Pinpoint the cell where the given text exists, returning its [x, y] midpoint coordinate. 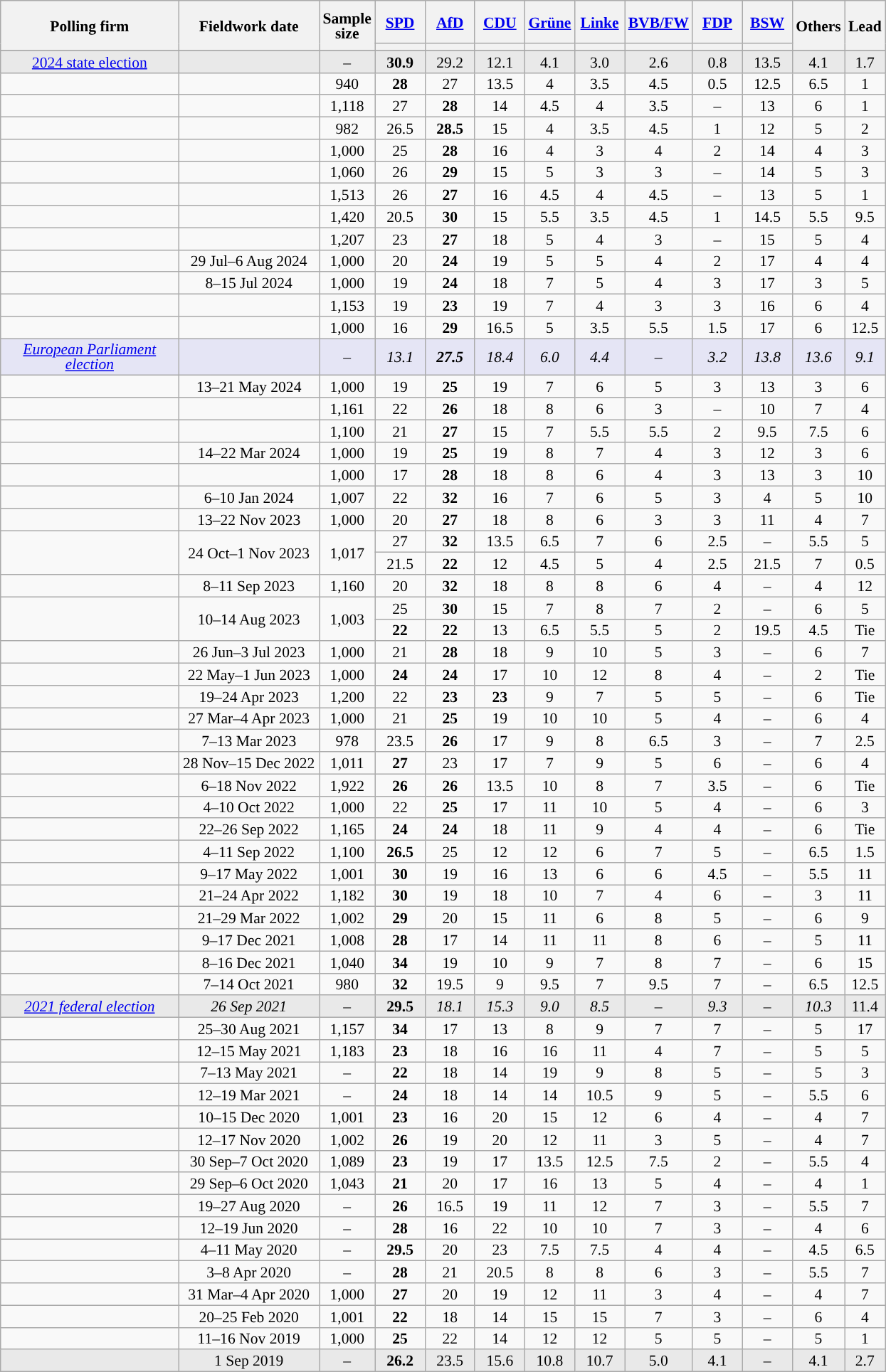
22 May–1 Jun 2023 [249, 674]
1,011 [347, 762]
Fieldwork date [249, 26]
26 Sep 2021 [249, 1007]
6–10 Jan 2024 [249, 498]
22–26 Sep 2022 [249, 829]
980 [347, 984]
Grüne [549, 22]
10–14 Aug 2023 [249, 619]
20–25 Feb 2020 [249, 1316]
1,183 [347, 1051]
Lead [865, 26]
12–19 Jun 2020 [249, 1228]
9.1 [865, 357]
14–22 Mar 2024 [249, 452]
13–21 May 2024 [249, 387]
Linke [599, 22]
1,118 [347, 107]
13.6 [818, 357]
10–15 Dec 2020 [249, 1117]
5.0 [659, 1361]
9–17 Dec 2021 [249, 940]
12–15 May 2021 [249, 1051]
1,207 [347, 239]
1,157 [347, 1028]
1,161 [347, 408]
26.2 [400, 1361]
BVB/FW [659, 22]
0.8 [717, 61]
BSW [767, 22]
1,008 [347, 940]
10.7 [599, 1361]
3.0 [599, 61]
13–22 Nov 2023 [249, 519]
18.1 [450, 1007]
18.4 [500, 357]
15.3 [500, 1007]
1,182 [347, 896]
11.4 [865, 1007]
Samplesize [347, 26]
AfD [450, 22]
European Parliament election [90, 357]
27.5 [450, 357]
1,040 [347, 962]
21–29 Mar 2022 [249, 918]
14.5 [767, 216]
10.3 [818, 1007]
940 [347, 84]
6–18 Nov 2022 [249, 785]
1,043 [347, 1184]
30 Sep–7 Oct 2020 [249, 1161]
9–17 May 2022 [249, 873]
7–13 May 2021 [249, 1073]
9.3 [717, 1007]
4–10 Oct 2022 [249, 807]
1,420 [347, 216]
28 Nov–15 Dec 2022 [249, 762]
19–24 Apr 2023 [249, 697]
Polling firm [90, 26]
15.6 [500, 1361]
12–17 Nov 2020 [249, 1139]
26 Jun–3 Jul 2023 [249, 653]
13.1 [400, 357]
3–8 Apr 2020 [249, 1272]
13.8 [767, 357]
1,017 [347, 553]
9.0 [549, 1007]
1,089 [347, 1161]
SPD [400, 22]
10.8 [549, 1361]
FDP [717, 22]
1,003 [347, 619]
1,165 [347, 829]
29 Jul–6 Aug 2024 [249, 260]
7–14 Oct 2021 [249, 984]
29.2 [450, 61]
4.4 [599, 357]
7–13 Mar 2023 [249, 741]
978 [347, 741]
19–27 Aug 2020 [249, 1206]
CDU [500, 22]
2.6 [659, 61]
24 Oct–1 Nov 2023 [249, 553]
1,153 [347, 306]
1 Sep 2019 [249, 1361]
4–11 May 2020 [249, 1250]
1,007 [347, 498]
2.7 [865, 1361]
30.9 [400, 61]
6.0 [549, 357]
2021 federal election [90, 1007]
29 Sep–6 Oct 2020 [249, 1184]
28.5 [450, 128]
10.5 [599, 1095]
982 [347, 128]
3.2 [717, 357]
8–16 Dec 2021 [249, 962]
25–30 Aug 2021 [249, 1028]
21–24 Apr 2022 [249, 896]
8.5 [599, 1007]
1,922 [347, 785]
8–11 Sep 2023 [249, 586]
31 Mar–4 Apr 2020 [249, 1294]
Others [818, 26]
2024 state election [90, 61]
1,513 [347, 195]
8–15 Jul 2024 [249, 283]
12.1 [500, 61]
27 Mar–4 Apr 2023 [249, 718]
11–16 Nov 2019 [249, 1339]
4–11 Sep 2022 [249, 852]
1.7 [865, 61]
1,160 [347, 586]
1,060 [347, 172]
12–19 Mar 2021 [249, 1095]
1,200 [347, 697]
